Find where the given text appears and provide that cell's center as (X, Y) coordinate. 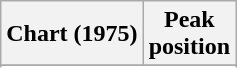
Peak position (189, 34)
Chart (1975) (72, 34)
